Extract the [X, Y] coordinate from the center of the cell holding the provided text.  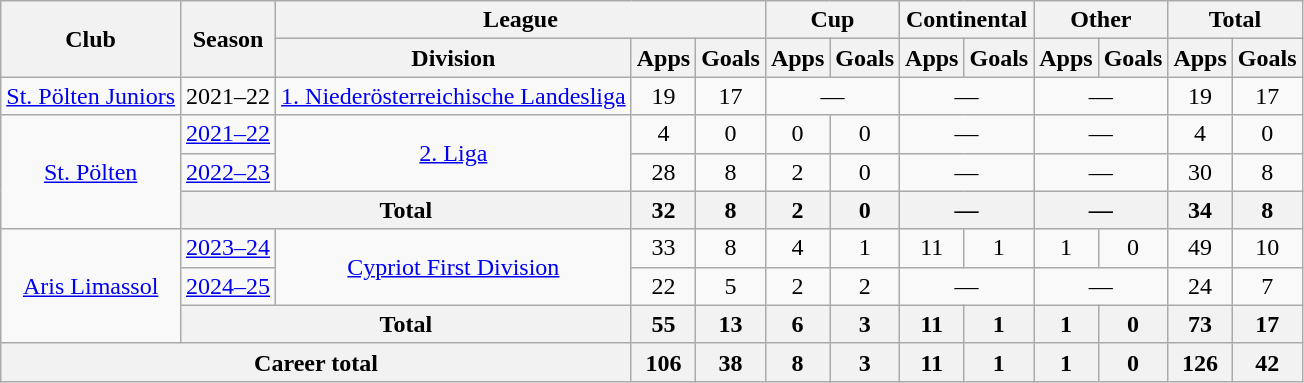
1. Niederösterreichische Landesliga [454, 96]
Division [454, 58]
7 [1267, 286]
Career total [316, 362]
Season [228, 39]
Cypriot First Division [454, 267]
5 [731, 286]
St. Pölten [91, 172]
22 [663, 286]
Club [91, 39]
33 [663, 248]
32 [663, 210]
2022–23 [228, 172]
13 [731, 324]
Aris Limassol [91, 286]
49 [1200, 248]
10 [1267, 248]
55 [663, 324]
Continental [967, 20]
28 [663, 172]
2023–24 [228, 248]
30 [1200, 172]
34 [1200, 210]
Cup [832, 20]
38 [731, 362]
2024–25 [228, 286]
6 [797, 324]
73 [1200, 324]
106 [663, 362]
Other [1101, 20]
2. Liga [454, 153]
League [521, 20]
42 [1267, 362]
24 [1200, 286]
126 [1200, 362]
St. Pölten Juniors [91, 96]
